Determine the (x, y) coordinate at the center of the cell enclosing the given text.  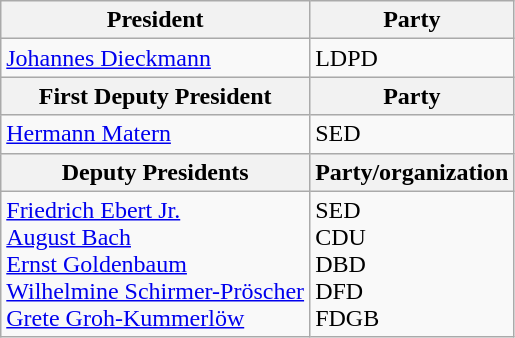
LDPD (412, 58)
Johannes Dieckmann (156, 58)
SED (412, 134)
First Deputy President (156, 96)
SEDCDUDBDDFDFDGB (412, 264)
President (156, 20)
Friedrich Ebert Jr.August BachErnst GoldenbaumWilhelmine Schirmer-PröscherGrete Groh-Kummerlöw (156, 264)
Hermann Matern (156, 134)
Party/organization (412, 172)
Deputy Presidents (156, 172)
